Determine the [x, y] coordinate at the center of the cell enclosing the given text.  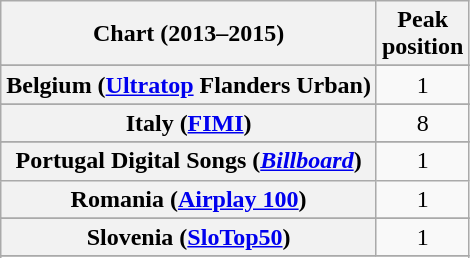
Portugal Digital Songs (Billboard) [189, 161]
8 [422, 123]
Belgium (Ultratop Flanders Urban) [189, 85]
Chart (2013–2015) [189, 34]
Italy (FIMI) [189, 123]
Slovenia (SloTop50) [189, 237]
Romania (Airplay 100) [189, 199]
Peakposition [422, 34]
